Extract the (X, Y) coordinate from the center of the cell holding the provided text.  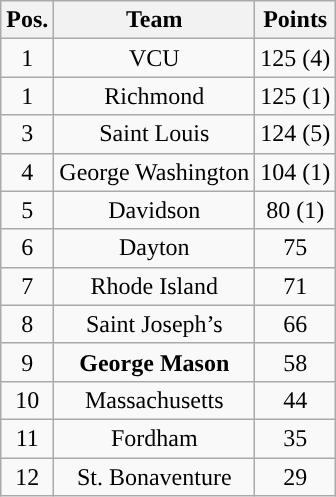
44 (296, 400)
George Washington (154, 172)
11 (28, 438)
66 (296, 324)
125 (1) (296, 96)
124 (5) (296, 134)
71 (296, 286)
75 (296, 248)
9 (28, 362)
Saint Louis (154, 134)
George Mason (154, 362)
58 (296, 362)
Team (154, 20)
Dayton (154, 248)
10 (28, 400)
5 (28, 210)
Points (296, 20)
29 (296, 477)
VCU (154, 58)
Massachusetts (154, 400)
Davidson (154, 210)
35 (296, 438)
Rhode Island (154, 286)
8 (28, 324)
6 (28, 248)
Pos. (28, 20)
12 (28, 477)
104 (1) (296, 172)
80 (1) (296, 210)
125 (4) (296, 58)
St. Bonaventure (154, 477)
Saint Joseph’s (154, 324)
4 (28, 172)
3 (28, 134)
Fordham (154, 438)
7 (28, 286)
Richmond (154, 96)
